Identify which cell holds the provided text, then report its [x, y] central coordinate. 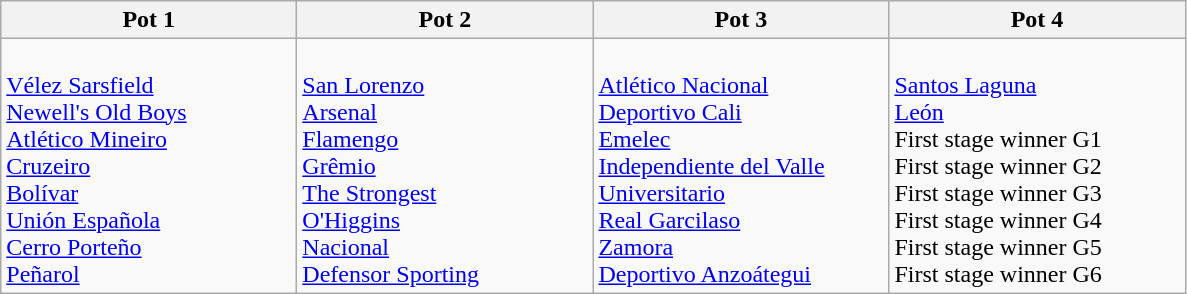
Vélez Sarsfield Newell's Old Boys Atlético Mineiro Cruzeiro Bolívar Unión Española Cerro Porteño Peñarol [149, 166]
Pot 2 [445, 20]
San Lorenzo Arsenal Flamengo Grêmio The Strongest O'Higgins Nacional Defensor Sporting [445, 166]
Atlético Nacional Deportivo Cali Emelec Independiente del Valle Universitario Real Garcilaso Zamora Deportivo Anzoátegui [741, 166]
Pot 3 [741, 20]
Pot 1 [149, 20]
Pot 4 [1037, 20]
